Provide the [X, Y] coordinate of the cell's center where the given text is located.  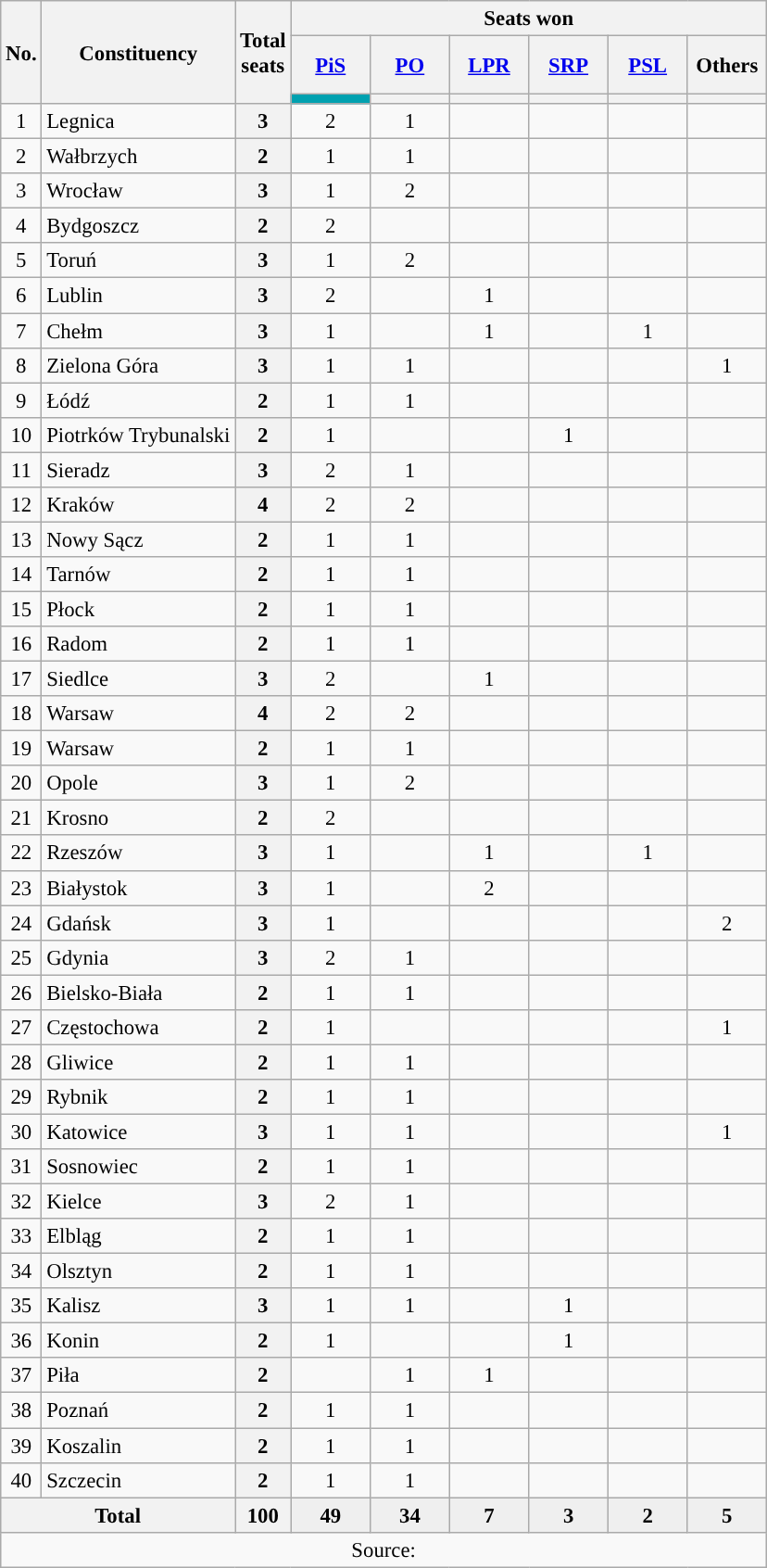
Gdynia [139, 957]
Total [119, 1515]
Wałbrzych [139, 157]
Others [727, 65]
24 [21, 923]
Opole [139, 783]
23 [21, 888]
35 [21, 1306]
Lublin [139, 296]
27 [21, 1028]
Białystok [139, 888]
32 [21, 1202]
Total seats [263, 52]
Bielsko-Biała [139, 993]
18 [21, 714]
11 [21, 470]
26 [21, 993]
Nowy Sącz [139, 539]
Tarnów [139, 575]
10 [21, 435]
13 [21, 539]
8 [21, 365]
Bydgoszcz [139, 226]
Sieradz [139, 470]
22 [21, 854]
33 [21, 1236]
Częstochowa [139, 1028]
PSL [648, 65]
Wrocław [139, 191]
9 [21, 400]
37 [21, 1376]
40 [21, 1480]
LPR [489, 65]
30 [21, 1132]
Kalisz [139, 1306]
Rzeszów [139, 854]
16 [21, 644]
Krosno [139, 818]
39 [21, 1446]
17 [21, 679]
Rybnik [139, 1097]
Konin [139, 1341]
12 [21, 505]
PO [410, 65]
Sosnowiec [139, 1167]
Piotrków Trybunalski [139, 435]
Szczecin [139, 1480]
100 [263, 1515]
Płock [139, 609]
Kielce [139, 1202]
36 [21, 1341]
Toruń [139, 260]
Katowice [139, 1132]
SRP [569, 65]
Koszalin [139, 1446]
14 [21, 575]
28 [21, 1062]
Kraków [139, 505]
Constituency [139, 52]
Seats won [529, 19]
38 [21, 1410]
Siedlce [139, 679]
15 [21, 609]
49 [331, 1515]
Legnica [139, 121]
21 [21, 818]
Chełm [139, 331]
6 [21, 296]
Zielona Góra [139, 365]
Gliwice [139, 1062]
Source: [383, 1549]
Łódź [139, 400]
25 [21, 957]
Elbląg [139, 1236]
PiS [331, 65]
20 [21, 783]
No. [21, 52]
31 [21, 1167]
Olsztyn [139, 1271]
Gdańsk [139, 923]
Piła [139, 1376]
29 [21, 1097]
19 [21, 749]
Poznań [139, 1410]
Radom [139, 644]
